Scan for the cell matching the given text and deliver its (x, y) coordinate at center. 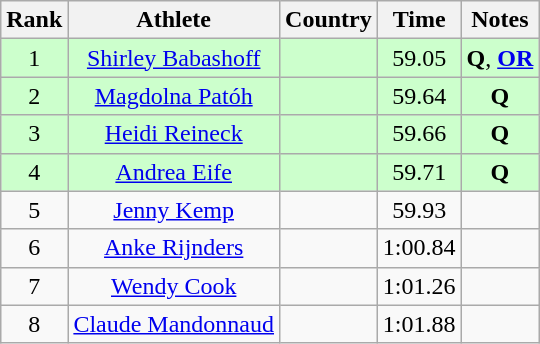
Anke Rijnders (174, 248)
Claude Mandonnaud (174, 324)
Rank (34, 20)
1 (34, 58)
1:01.26 (419, 286)
59.66 (419, 134)
4 (34, 172)
Shirley Babashoff (174, 58)
59.05 (419, 58)
7 (34, 286)
Jenny Kemp (174, 210)
Notes (500, 20)
2 (34, 96)
6 (34, 248)
1:00.84 (419, 248)
Wendy Cook (174, 286)
Country (329, 20)
59.64 (419, 96)
Heidi Reineck (174, 134)
3 (34, 134)
Q, OR (500, 58)
8 (34, 324)
Magdolna Patóh (174, 96)
1:01.88 (419, 324)
Andrea Eife (174, 172)
Athlete (174, 20)
Time (419, 20)
59.71 (419, 172)
5 (34, 210)
59.93 (419, 210)
